Find where the given text appears and provide that cell's center as (X, Y) coordinate. 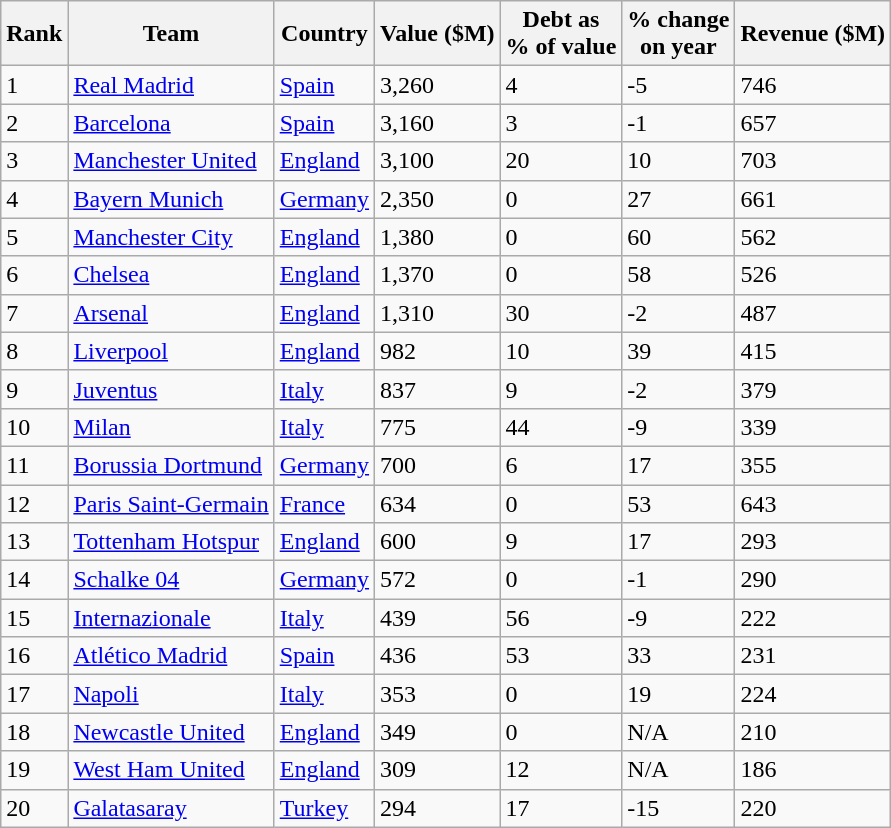
349 (438, 732)
231 (813, 656)
13 (34, 542)
27 (678, 199)
-5 (678, 85)
Tottenham Hotspur (171, 542)
415 (813, 351)
33 (678, 656)
186 (813, 770)
309 (438, 770)
58 (678, 275)
290 (813, 580)
Bayern Munich (171, 199)
Galatasaray (171, 808)
Newcastle United (171, 732)
487 (813, 313)
44 (561, 427)
643 (813, 503)
France (324, 503)
15 (34, 618)
Turkey (324, 808)
1,380 (438, 237)
703 (813, 161)
Liverpool (171, 351)
Revenue ($M) (813, 34)
11 (34, 465)
220 (813, 808)
Schalke 04 (171, 580)
Barcelona (171, 123)
837 (438, 389)
224 (813, 694)
1,370 (438, 275)
60 (678, 237)
439 (438, 618)
Atlético Madrid (171, 656)
Arsenal (171, 313)
30 (561, 313)
Rank (34, 34)
526 (813, 275)
-15 (678, 808)
222 (813, 618)
West Ham United (171, 770)
3,260 (438, 85)
2,350 (438, 199)
600 (438, 542)
634 (438, 503)
379 (813, 389)
Manchester City (171, 237)
3,160 (438, 123)
210 (813, 732)
Value ($M) (438, 34)
2 (34, 123)
Country (324, 34)
Paris Saint-Germain (171, 503)
339 (813, 427)
8 (34, 351)
353 (438, 694)
746 (813, 85)
14 (34, 580)
Milan (171, 427)
1 (34, 85)
355 (813, 465)
572 (438, 580)
982 (438, 351)
16 (34, 656)
3,100 (438, 161)
7 (34, 313)
18 (34, 732)
Debt as% of value (561, 34)
% changeon year (678, 34)
700 (438, 465)
Borussia Dortmund (171, 465)
562 (813, 237)
Internazionale (171, 618)
5 (34, 237)
775 (438, 427)
Real Madrid (171, 85)
Team (171, 34)
Manchester United (171, 161)
1,310 (438, 313)
661 (813, 199)
39 (678, 351)
Napoli (171, 694)
293 (813, 542)
Chelsea (171, 275)
436 (438, 656)
Juventus (171, 389)
56 (561, 618)
657 (813, 123)
294 (438, 808)
